Find where the given text appears and provide that cell's center as (X, Y) coordinate. 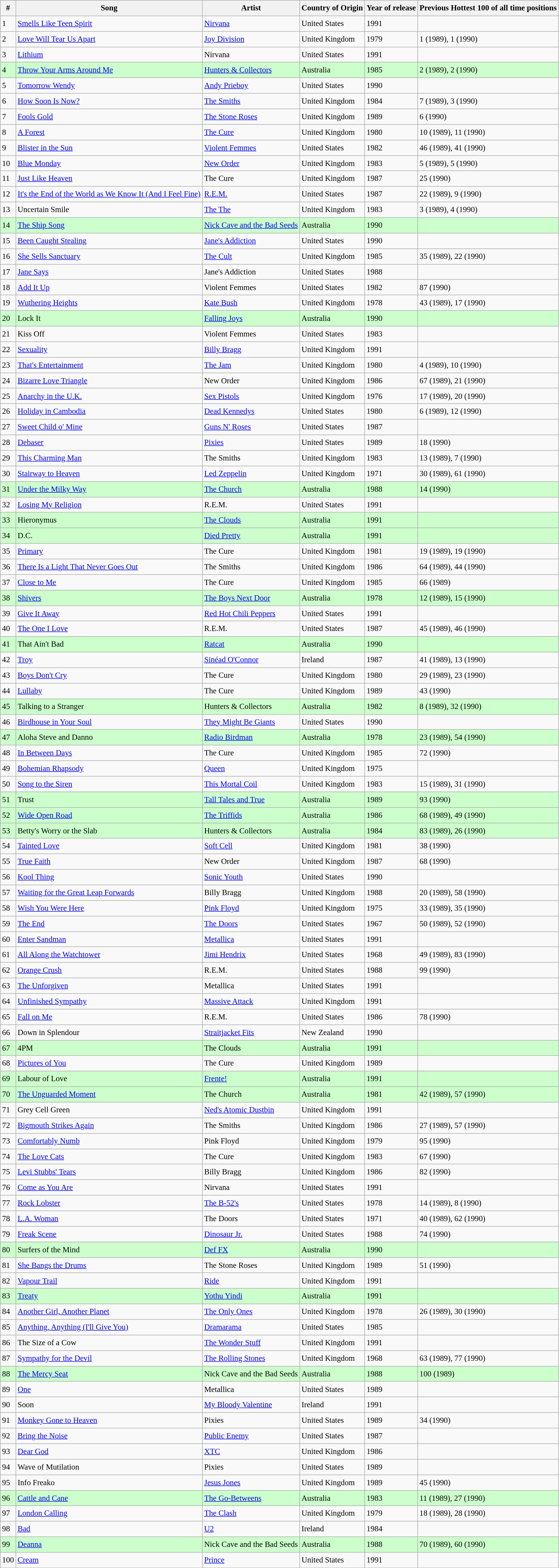
Kool Thing (109, 877)
68 (8, 1064)
Ride (251, 1281)
Sinéad O'Connor (251, 660)
58 (8, 909)
34 (8, 536)
Deanna (109, 1545)
61 (8, 955)
Aloha Steve and Danno (109, 737)
Betty's Worry or the Slab (109, 831)
53 (8, 831)
4 (8, 70)
18 (8, 288)
27 (8, 427)
39 (8, 613)
The B-52's (251, 1203)
15 (8, 241)
64 (1989), 44 (1990) (488, 567)
Talking to a Stranger (109, 706)
26 (8, 412)
3 (1989), 4 (1990) (488, 210)
63 (1989), 77 (1990) (488, 1358)
6 (8, 101)
Tainted Love (109, 846)
18 (1989), 28 (1990) (488, 1514)
Under the Milky Way (109, 489)
59 (8, 924)
Add It Up (109, 288)
72 (8, 1125)
Enter Sandman (109, 939)
Artist (251, 8)
93 (1990) (488, 800)
Love Will Tear Us Apart (109, 40)
4PM (109, 1048)
Song (109, 8)
33 (8, 520)
Soft Cell (251, 846)
50 (8, 784)
31 (8, 489)
34 (1990) (488, 1421)
Andy Prieboy (251, 86)
32 (8, 505)
Vapour Trail (109, 1281)
Bigmouth Strikes Again (109, 1125)
Smells Like Teen Spirit (109, 24)
Lullaby (109, 691)
80 (8, 1250)
Anarchy in the U.K. (109, 396)
That's Entertainment (109, 365)
Boys Don't Cry (109, 676)
42 (8, 660)
88 (8, 1374)
5 (1989), 5 (1990) (488, 164)
93 (8, 1451)
2 (8, 40)
38 (8, 598)
Anything, Anything (I'll Give You) (109, 1327)
Fools Gold (109, 116)
Come as You Are (109, 1188)
1967 (392, 924)
Lock It (109, 319)
5 (8, 86)
Dear God (109, 1451)
17 (8, 272)
40 (8, 629)
30 (8, 474)
40 (1989), 62 (1990) (488, 1218)
Kiss Off (109, 334)
Primary (109, 552)
73 (8, 1141)
Wide Open Road (109, 815)
19 (1989), 19 (1990) (488, 552)
The End (109, 924)
98 (8, 1529)
Public Enemy (251, 1436)
99 (8, 1545)
# (8, 8)
Wish You Were Here (109, 909)
Close to Me (109, 582)
The Boys Next Door (251, 598)
Bring the Noise (109, 1436)
79 (8, 1234)
The Mercy Seat (109, 1374)
Straitjacket Fits (251, 1033)
28 (8, 443)
44 (8, 691)
10 (8, 164)
Been Caught Stealing (109, 241)
The One I Love (109, 629)
This Mortal Coil (251, 784)
23 (8, 365)
Stairway to Heaven (109, 474)
D.C. (109, 536)
The Size of a Cow (109, 1343)
45 (8, 706)
Jane Says (109, 272)
7 (8, 116)
22 (8, 349)
72 (1990) (488, 753)
54 (8, 846)
27 (1989), 57 (1990) (488, 1125)
65 (8, 1017)
Bohemian Rhapsody (109, 769)
Ned's Atomic Dustbin (251, 1110)
Holiday in Cambodia (109, 412)
25 (1990) (488, 179)
71 (8, 1110)
78 (1990) (488, 1017)
8 (1989), 32 (1990) (488, 706)
84 (8, 1312)
Levi Stubbs' Tears (109, 1172)
The Love Cats (109, 1157)
23 (1989), 54 (1990) (488, 737)
19 (8, 303)
29 (8, 458)
The Ship Song (109, 225)
68 (1990) (488, 861)
69 (8, 1079)
Country of Origin (332, 8)
12 (8, 194)
13 (1989), 7 (1990) (488, 458)
85 (8, 1327)
Grey Cell Green (109, 1110)
The Clash (251, 1514)
Unfinished Sympathy (109, 1001)
Rock Lobster (109, 1203)
L.A. Woman (109, 1218)
Sympathy for the Devil (109, 1358)
In Between Days (109, 753)
12 (1989), 15 (1990) (488, 598)
7 (1989), 3 (1990) (488, 101)
Pictures of You (109, 1064)
87 (1990) (488, 288)
This Charming Man (109, 458)
74 (8, 1157)
The Unforgiven (109, 986)
63 (8, 986)
99 (1990) (488, 970)
9 (8, 148)
95 (8, 1482)
Just Like Heaven (109, 179)
A Forest (109, 132)
Year of release (392, 8)
Troy (109, 660)
37 (8, 582)
U2 (251, 1529)
90 (8, 1405)
43 (1990) (488, 691)
The Triffids (251, 815)
Labour of Love (109, 1079)
Prince (251, 1560)
Info Freako (109, 1482)
76 (8, 1188)
Ratcat (251, 645)
41 (8, 645)
Bad (109, 1529)
Radio Birdman (251, 737)
Hieronymus (109, 520)
87 (8, 1358)
8 (8, 132)
11 (8, 179)
10 (1989), 11 (1990) (488, 132)
33 (1989), 35 (1990) (488, 909)
64 (8, 1001)
46 (1989), 41 (1990) (488, 148)
Sonic Youth (251, 877)
1 (1989), 1 (1990) (488, 40)
Died Pretty (251, 536)
How Soon Is Now? (109, 101)
14 (8, 225)
The Rolling Stones (251, 1358)
100 (8, 1560)
97 (8, 1514)
43 (1989), 17 (1990) (488, 303)
Sweet Child o' Mine (109, 427)
94 (8, 1467)
The The (251, 210)
Lithium (109, 55)
22 (1989), 9 (1990) (488, 194)
Comfortably Numb (109, 1141)
6 (1989), 12 (1990) (488, 412)
Wuthering Heights (109, 303)
45 (1990) (488, 1482)
67 (8, 1048)
Freak Scene (109, 1234)
78 (8, 1218)
Red Hot Chili Peppers (251, 613)
13 (8, 210)
Orange Crush (109, 970)
Birdhouse in Your Soul (109, 722)
Joy Division (251, 40)
The Jam (251, 365)
55 (8, 861)
26 (1989), 30 (1990) (488, 1312)
Blue Monday (109, 164)
Dramarama (251, 1327)
67 (1989), 21 (1990) (488, 380)
Frente! (251, 1079)
67 (1990) (488, 1157)
Def FX (251, 1250)
20 (8, 319)
Guns N' Roses (251, 427)
81 (8, 1265)
Tomorrow Wendy (109, 86)
82 (8, 1281)
51 (1990) (488, 1265)
3 (8, 55)
The Unguarded Moment (109, 1094)
50 (1989), 52 (1990) (488, 924)
Treaty (109, 1296)
Song to the Siren (109, 784)
Fall on Me (109, 1017)
1 (8, 24)
It's the End of the World as We Know It (And I Feel Fine) (109, 194)
100 (1989) (488, 1374)
Dinosaur Jr. (251, 1234)
She Bangs the Drums (109, 1265)
Jimi Hendrix (251, 955)
The Only Ones (251, 1312)
83 (8, 1296)
51 (8, 800)
47 (8, 737)
42 (1989), 57 (1990) (488, 1094)
Throw Your Arms Around Me (109, 70)
48 (8, 753)
17 (1989), 20 (1990) (488, 396)
18 (1990) (488, 443)
60 (8, 939)
Another Girl, Another Planet (109, 1312)
56 (8, 877)
91 (8, 1421)
Surfers of the Mind (109, 1250)
Sexuality (109, 349)
52 (8, 815)
XTC (251, 1451)
20 (1989), 58 (1990) (488, 893)
Trust (109, 800)
Previous Hottest 100 of all time positions (488, 8)
Jesus Jones (251, 1482)
21 (8, 334)
All Along the Watchtower (109, 955)
She Sells Sanctuary (109, 256)
Sex Pistols (251, 396)
36 (8, 567)
Queen (251, 769)
41 (1989), 13 (1990) (488, 660)
Wave of Mutilation (109, 1467)
Kate Bush (251, 303)
1976 (392, 396)
70 (8, 1094)
66 (1989) (488, 582)
One (109, 1390)
Losing My Religion (109, 505)
35 (1989), 22 (1990) (488, 256)
6 (1990) (488, 116)
89 (8, 1390)
Debaser (109, 443)
46 (8, 722)
30 (1989), 61 (1990) (488, 474)
Led Zeppelin (251, 474)
68 (1989), 49 (1990) (488, 815)
Dead Kennedys (251, 412)
New Zealand (332, 1033)
Monkey Gone to Heaven (109, 1421)
49 (8, 769)
82 (1990) (488, 1172)
They Might Be Giants (251, 722)
4 (1989), 10 (1990) (488, 365)
14 (1989), 8 (1990) (488, 1203)
Cattle and Cane (109, 1498)
49 (1989), 83 (1990) (488, 955)
2 (1989), 2 (1990) (488, 70)
35 (8, 552)
Soon (109, 1405)
Bizarre Love Triangle (109, 380)
66 (8, 1033)
29 (1989), 23 (1990) (488, 676)
My Bloody Valentine (251, 1405)
74 (1990) (488, 1234)
The Cult (251, 256)
There Is a Light That Never Goes Out (109, 567)
That Ain't Bad (109, 645)
Waiting for the Great Leap Forwards (109, 893)
11 (1989), 27 (1990) (488, 1498)
96 (8, 1498)
38 (1990) (488, 846)
45 (1989), 46 (1990) (488, 629)
The Wonder Stuff (251, 1343)
95 (1990) (488, 1141)
Down in Splendour (109, 1033)
43 (8, 676)
Uncertain Smile (109, 210)
57 (8, 893)
70 (1989), 60 (1990) (488, 1545)
86 (8, 1343)
Massive Attack (251, 1001)
Blister in the Sun (109, 148)
Give It Away (109, 613)
Tall Tales and True (251, 800)
Shivers (109, 598)
Falling Joys (251, 319)
15 (1989), 31 (1990) (488, 784)
24 (8, 380)
92 (8, 1436)
77 (8, 1203)
75 (8, 1172)
True Faith (109, 861)
83 (1989), 26 (1990) (488, 831)
Cream (109, 1560)
The Go-Betweens (251, 1498)
62 (8, 970)
Yothu Yindi (251, 1296)
London Calling (109, 1514)
25 (8, 396)
14 (1990) (488, 489)
16 (8, 256)
